Scan for the cell matching the given text and deliver its (x, y) coordinate at center. 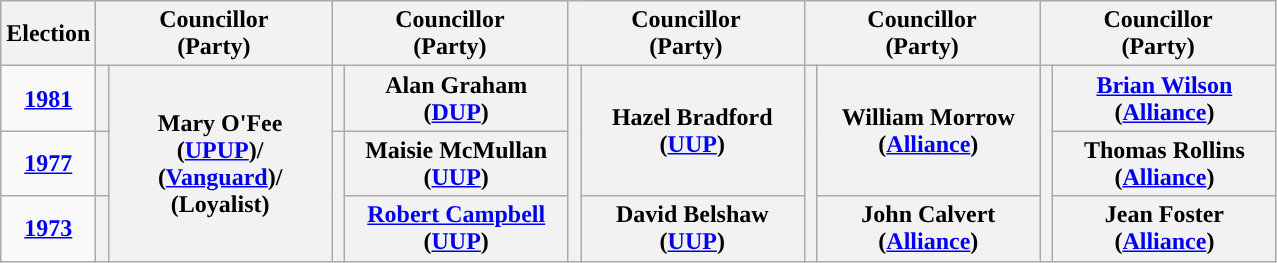
Mary O'Fee (UPUP)/ (Vanguard)/ (Loyalist) (220, 164)
Alan Graham (DUP) (456, 98)
David Belshaw (UUP) (692, 228)
Robert Campbell (UUP) (456, 228)
Maisie McMullan (UUP) (456, 164)
Hazel Bradford (UUP) (692, 131)
1977 (48, 164)
Thomas Rollins (Alliance) (1165, 164)
1981 (48, 98)
William Morrow (Alliance) (929, 131)
John Calvert (Alliance) (929, 228)
1973 (48, 228)
Election (48, 34)
Brian Wilson (Alliance) (1165, 98)
Jean Foster (Alliance) (1165, 228)
